For the text-containing cell, return its midpoint in (x, y) coordinate format. 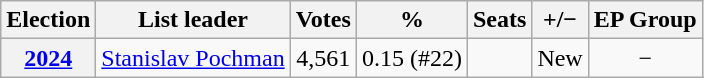
EP Group (645, 20)
New (560, 58)
Stanislav Pochman (193, 58)
− (645, 58)
List leader (193, 20)
4,561 (323, 58)
+/− (560, 20)
Election (48, 20)
2024 (48, 58)
Seats (499, 20)
Votes (323, 20)
% (412, 20)
0.15 (#22) (412, 58)
